Return the [x, y] coordinate for the center point of the cell that contains the specified text.  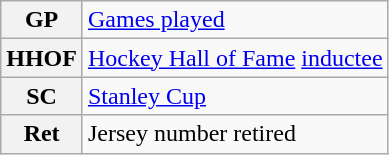
Ret [42, 134]
Jersey number retired [235, 134]
Hockey Hall of Fame inductee [235, 58]
SC [42, 96]
Stanley Cup [235, 96]
HHOF [42, 58]
GP [42, 20]
Games played [235, 20]
